Locate the cell with the specified text and output its (X, Y) center coordinate. 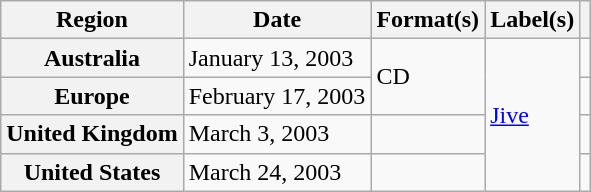
Australia (92, 58)
Europe (92, 96)
January 13, 2003 (277, 58)
February 17, 2003 (277, 96)
March 3, 2003 (277, 134)
Date (277, 20)
Format(s) (428, 20)
United Kingdom (92, 134)
Jive (532, 115)
Label(s) (532, 20)
Region (92, 20)
March 24, 2003 (277, 172)
United States (92, 172)
CD (428, 77)
